Provide the (X, Y) coordinate of the cell's center where the given text is located.  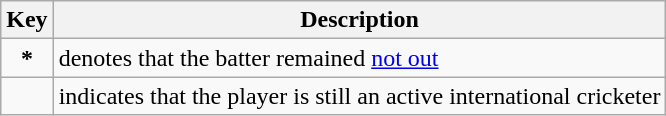
indicates that the player is still an active international cricketer (360, 96)
* (27, 58)
Key (27, 20)
Description (360, 20)
denotes that the batter remained not out (360, 58)
